Identify which cell holds the provided text, then report its [X, Y] central coordinate. 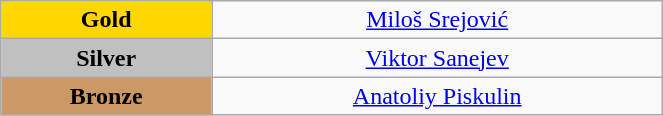
Miloš Srejović [438, 20]
Anatoliy Piskulin [438, 96]
Bronze [106, 96]
Viktor Sanejev [438, 58]
Gold [106, 20]
Silver [106, 58]
